Scan for the cell matching the given text and deliver its (x, y) coordinate at center. 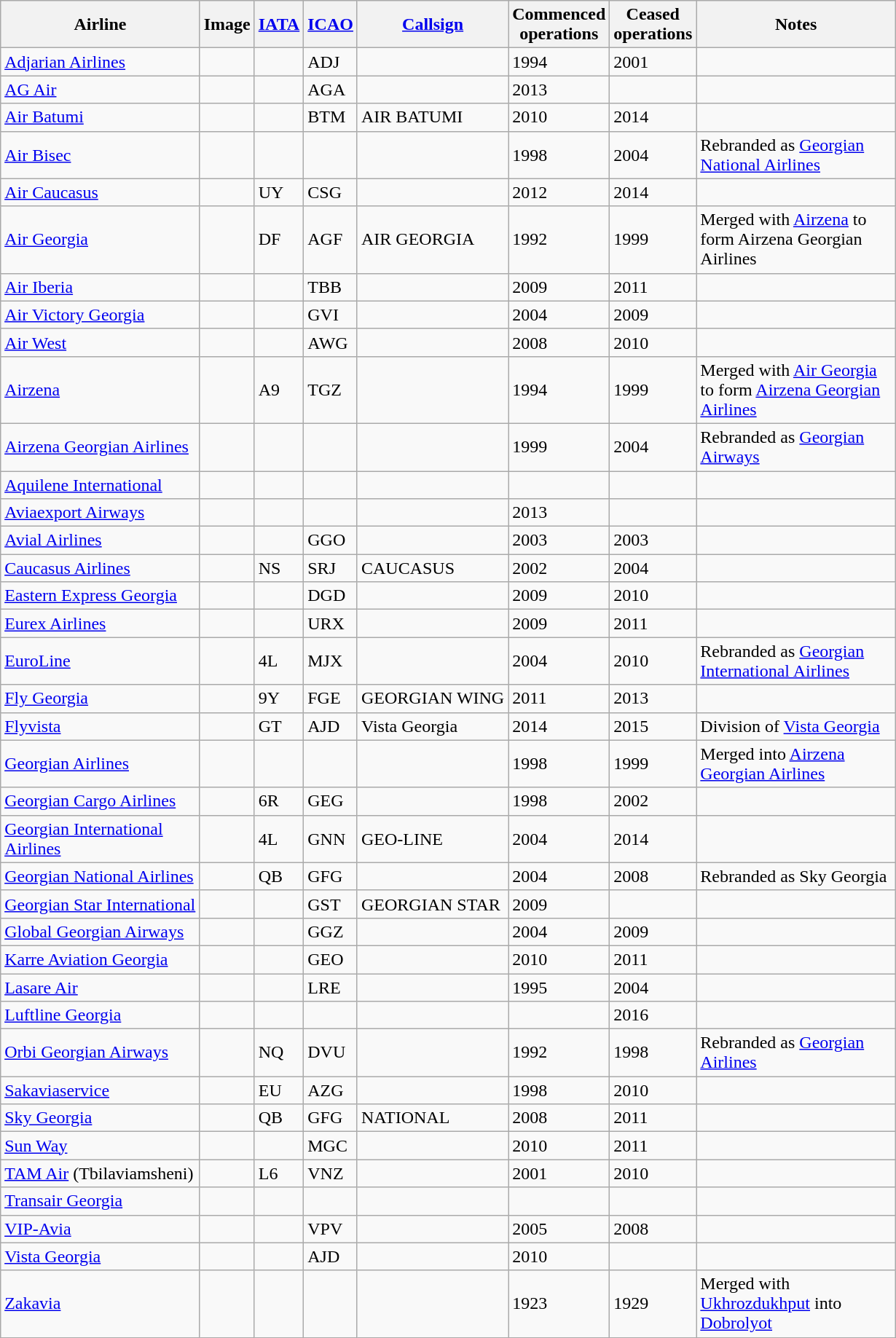
EuroLine (101, 661)
Luftline Georgia (101, 1015)
FGE (331, 698)
2015 (653, 726)
URX (331, 623)
Global Georgian Airways (101, 932)
GNN (331, 839)
GGZ (331, 932)
GEORGIAN WING (433, 698)
Merged into Airzena Georgian Airlines (796, 763)
Airzena (101, 390)
Rebranded as Georgian Airlines (796, 1053)
GEO (331, 959)
UY (279, 192)
Rebranded as Georgian National Airlines (796, 154)
DGD (331, 596)
Georgian National Airlines (101, 876)
DVU (331, 1053)
Air West (101, 342)
Avial Airlines (101, 540)
BTM (331, 117)
Zakavia (101, 1304)
Airzena Georgian Airlines (101, 447)
Karre Aviation Georgia (101, 959)
1923 (559, 1304)
Transair Georgia (101, 1201)
EU (279, 1090)
Air Bisec (101, 154)
Air Georgia (101, 240)
Georgian Cargo Airlines (101, 801)
TGZ (331, 390)
AZG (331, 1090)
2016 (653, 1015)
NS (279, 568)
Sakaviaservice (101, 1090)
TBB (331, 287)
L6 (279, 1173)
Aviaexport Airways (101, 513)
TAM Air (Tbilaviamsheni) (101, 1173)
ICAO (331, 25)
Air Victory Georgia (101, 315)
AGA (331, 90)
MGC (331, 1146)
Merged with Air Georgia to form Airzena Georgian Airlines (796, 390)
1995 (559, 987)
Eastern Express Georgia (101, 596)
CSG (331, 192)
Division of Vista Georgia (796, 726)
Commencedoperations (559, 25)
Air Batumi (101, 117)
CAUCASUS (433, 568)
NQ (279, 1053)
VIP-Avia (101, 1229)
Sky Georgia (101, 1118)
GEG (331, 801)
Airline (101, 25)
Lasare Air (101, 987)
LRE (331, 987)
Georgian International Airlines (101, 839)
VNZ (331, 1173)
6R (279, 801)
DF (279, 240)
Flyvista (101, 726)
Merged with Airzena to form Airzena Georgian Airlines (796, 240)
AIR BATUMI (433, 117)
NATIONAL (433, 1118)
2012 (559, 192)
Georgian Airlines (101, 763)
AIR GEORGIA (433, 240)
Eurex Airlines (101, 623)
Ceasedoperations (653, 25)
Air Iberia (101, 287)
GGO (331, 540)
Rebranded as Georgian International Airlines (796, 661)
A9 (279, 390)
Sun Way (101, 1146)
Aquilene International (101, 484)
AWG (331, 342)
GST (331, 904)
GEO-LINE (433, 839)
GVI (331, 315)
Merged with Ukhrozdukhput into Dobrolyot (796, 1304)
Georgian Star International (101, 904)
SRJ (331, 568)
Rebranded as Sky Georgia (796, 876)
GT (279, 726)
IATA (279, 25)
Notes (796, 25)
ADJ (331, 62)
GEORGIAN STAR (433, 904)
AG Air (101, 90)
Fly Georgia (101, 698)
Air Caucasus (101, 192)
AGF (331, 240)
Adjarian Airlines (101, 62)
Orbi Georgian Airways (101, 1053)
Rebranded as Georgian Airways (796, 447)
MJX (331, 661)
VPV (331, 1229)
2005 (559, 1229)
Caucasus Airlines (101, 568)
1929 (653, 1304)
9Y (279, 698)
Image (227, 25)
Callsign (433, 25)
